Scan for the cell matching the given text and deliver its (x, y) coordinate at center. 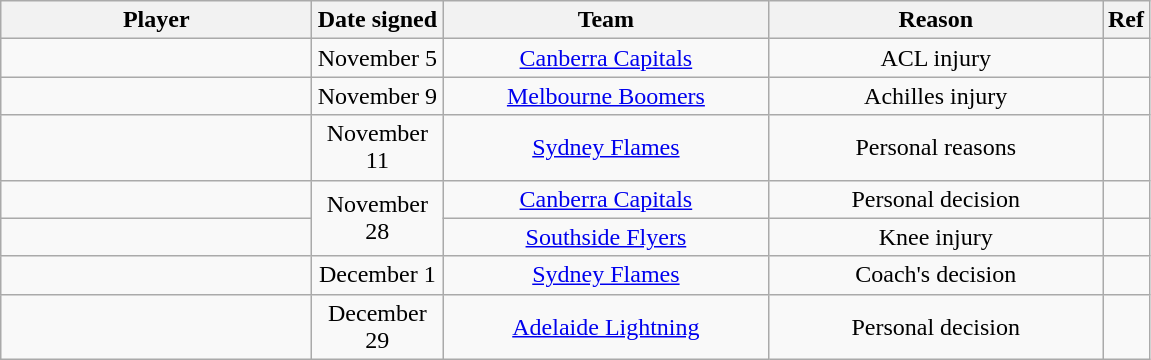
Southside Flyers (606, 237)
ACL injury (936, 58)
Date signed (378, 20)
December 1 (378, 275)
Knee injury (936, 237)
November 5 (378, 58)
Ref (1126, 20)
November 11 (378, 148)
November 9 (378, 96)
Melbourne Boomers (606, 96)
Coach's decision (936, 275)
November 28 (378, 218)
Team (606, 20)
December 29 (378, 326)
Reason (936, 20)
Personal reasons (936, 148)
Achilles injury (936, 96)
Adelaide Lightning (606, 326)
Player (156, 20)
